Find where the given text appears and provide that cell's center as [X, Y] coordinate. 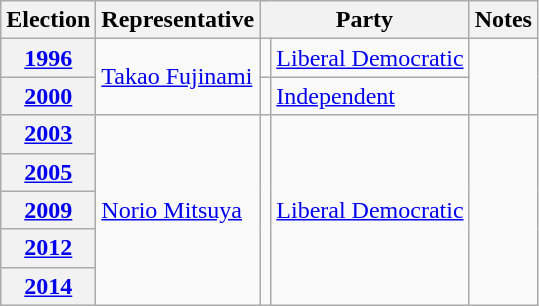
Election [48, 20]
Notes [503, 20]
Representative [178, 20]
2012 [48, 248]
Norio Mitsuya [178, 210]
2003 [48, 134]
Party [364, 20]
1996 [48, 58]
2014 [48, 286]
2005 [48, 172]
2000 [48, 96]
2009 [48, 210]
Independent [370, 96]
Takao Fujinami [178, 77]
